Determine the (x, y) coordinate at the center of the cell enclosing the given text.  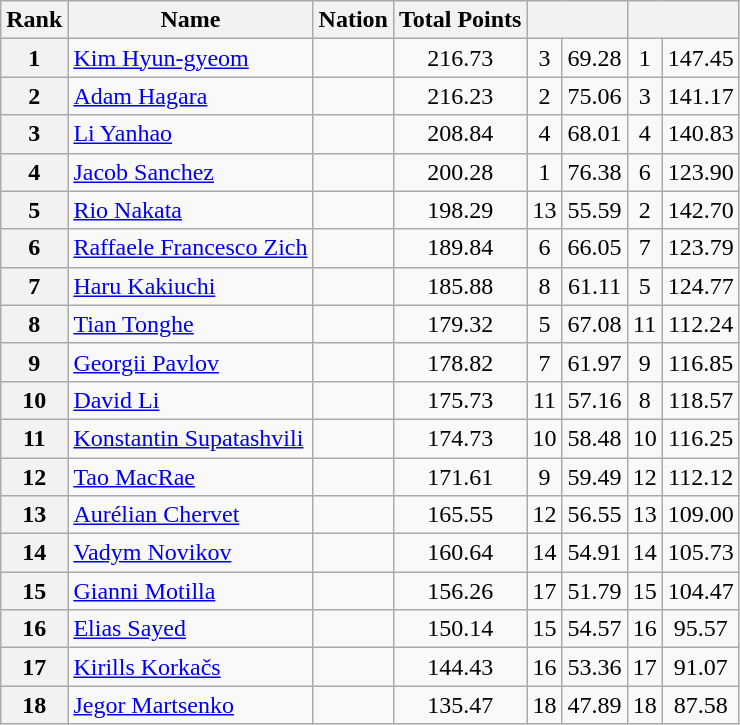
179.32 (460, 324)
156.26 (460, 591)
198.29 (460, 210)
68.01 (594, 134)
69.28 (594, 58)
Rio Nakata (190, 210)
61.11 (594, 286)
Haru Kakiuchi (190, 286)
Adam Hagara (190, 96)
123.90 (700, 172)
57.16 (594, 400)
76.38 (594, 172)
216.73 (460, 58)
Kirills Korkačs (190, 667)
178.82 (460, 362)
Aurélian Chervet (190, 515)
56.55 (594, 515)
160.64 (460, 553)
Vadym Novikov (190, 553)
124.77 (700, 286)
47.89 (594, 705)
135.47 (460, 705)
Rank (34, 20)
54.91 (594, 553)
112.12 (700, 477)
175.73 (460, 400)
Nation (353, 20)
58.48 (594, 438)
Jegor Martsenko (190, 705)
Georgii Pavlov (190, 362)
54.57 (594, 629)
165.55 (460, 515)
142.70 (700, 210)
144.43 (460, 667)
Gianni Motilla (190, 591)
123.79 (700, 248)
Elias Sayed (190, 629)
105.73 (700, 553)
200.28 (460, 172)
Kim Hyun-gyeom (190, 58)
116.25 (700, 438)
141.17 (700, 96)
55.59 (594, 210)
David Li (190, 400)
87.58 (700, 705)
75.06 (594, 96)
118.57 (700, 400)
140.83 (700, 134)
61.97 (594, 362)
67.08 (594, 324)
171.61 (460, 477)
Li Yanhao (190, 134)
Tian Tonghe (190, 324)
208.84 (460, 134)
Jacob Sanchez (190, 172)
53.36 (594, 667)
51.79 (594, 591)
Raffaele Francesco Zich (190, 248)
174.73 (460, 438)
150.14 (460, 629)
109.00 (700, 515)
91.07 (700, 667)
185.88 (460, 286)
95.57 (700, 629)
216.23 (460, 96)
Konstantin Supatashvili (190, 438)
147.45 (700, 58)
104.47 (700, 591)
112.24 (700, 324)
Tao MacRae (190, 477)
116.85 (700, 362)
59.49 (594, 477)
189.84 (460, 248)
66.05 (594, 248)
Name (190, 20)
Total Points (460, 20)
